Return [X, Y] of the center of cell containing provided text 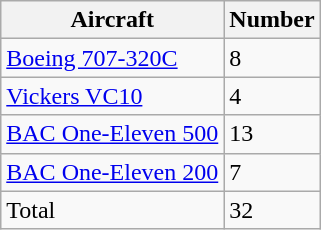
7 [272, 172]
BAC One-Eleven 200 [112, 172]
8 [272, 58]
BAC One-Eleven 500 [112, 134]
Total [112, 210]
Number [272, 20]
4 [272, 96]
Aircraft [112, 20]
Vickers VC10 [112, 96]
32 [272, 210]
13 [272, 134]
Boeing 707-320C [112, 58]
